Return the [x, y] coordinate for the center point of the cell that contains the specified text.  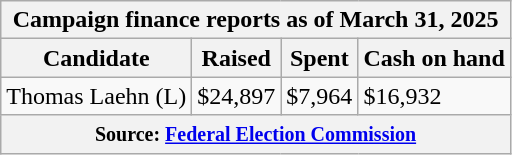
Campaign finance reports as of March 31, 2025 [256, 20]
Cash on hand [434, 58]
Candidate [96, 58]
$7,964 [320, 96]
$24,897 [236, 96]
Spent [320, 58]
Source: Federal Election Commission [256, 134]
$16,932 [434, 96]
Thomas Laehn (L) [96, 96]
Raised [236, 58]
